For the text-containing cell, return its midpoint in [X, Y] coordinate format. 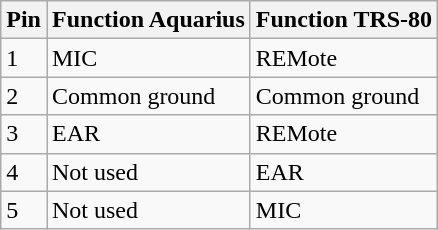
1 [24, 58]
Function TRS-80 [344, 20]
2 [24, 96]
Function Aquarius [148, 20]
3 [24, 134]
4 [24, 172]
5 [24, 210]
Pin [24, 20]
